Search for the cell housing the specified text and yield its [x, y] center coordinate. 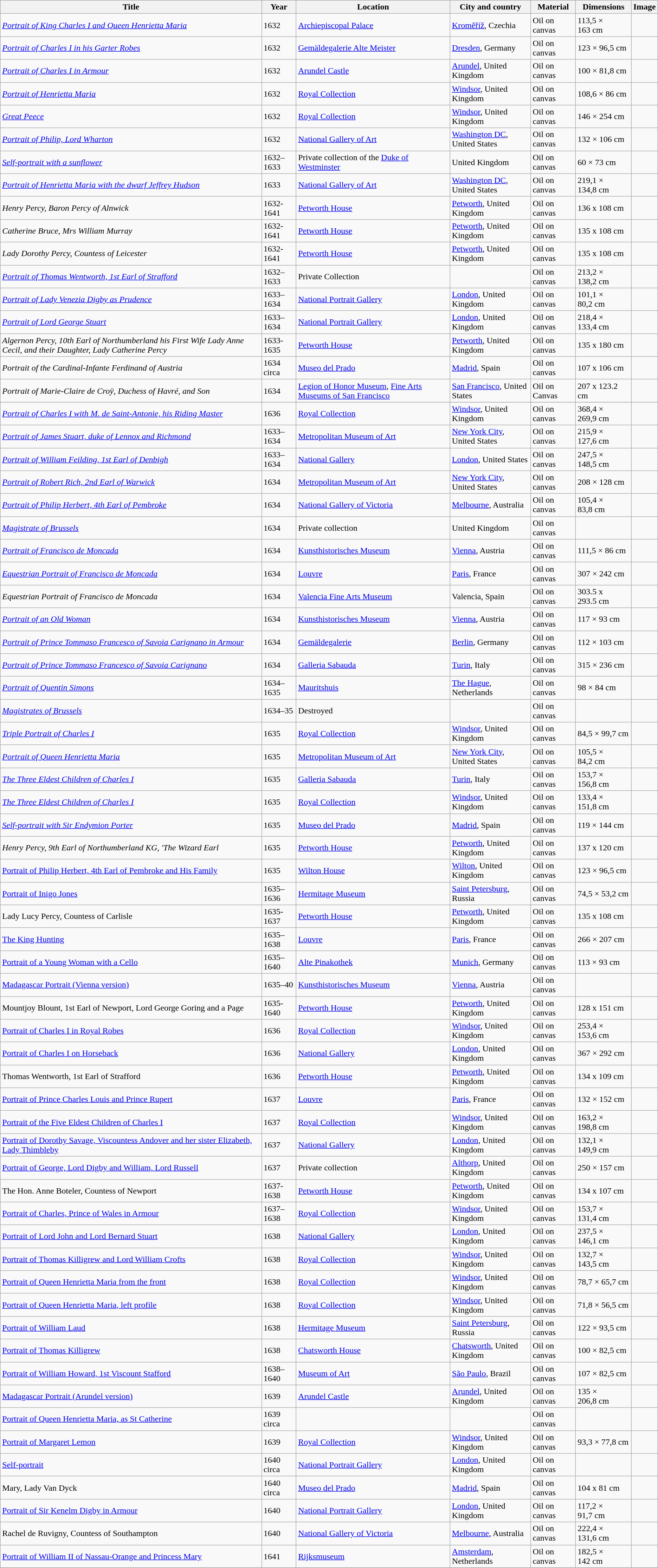
122 × 93,5 cm [604, 1328]
Museum of Art [373, 1373]
Portrait of Thomas Killigrew and Lord William Crofts [131, 1259]
253,4 × 153,6 cm [604, 1031]
Portrait of Charles I in Royal Robes [131, 1031]
104 x 81 cm [604, 1488]
247,5 × 148,5 cm [604, 459]
Portrait of George, Lord Digby and William, Lord Russell [131, 1168]
218,4 × 133,4 cm [604, 322]
1635-1637 [279, 916]
Portrait of Queen Henrietta Maria, left profile [131, 1305]
Rachel de Ruvigny, Countess of Southampton [131, 1534]
71,8 × 56,5 cm [604, 1305]
Mary, Lady Van Dyck [131, 1488]
250 × 157 cm [604, 1168]
132 × 106 cm [604, 139]
San Francisco, United States [490, 391]
128 x 151 cm [604, 1007]
Portrait of James Stuart, duke of Lennox and Richmond [131, 436]
1633-1635 [279, 345]
105,5 × 84,2 cm [604, 757]
Valencia Fine Arts Museum [373, 596]
133,4 × 151,8 cm [604, 802]
132 × 152 cm [604, 1099]
1635-1640 [279, 1007]
1635–40 [279, 985]
1634 circa [279, 368]
Portrait of Margaret Lemon [131, 1442]
Portrait of Henrietta Maria [131, 93]
Henry Percy, Baron Percy of Alnwick [131, 208]
Mountjoy Blount, 1st Earl of Newport, Lord George Goring and a Page [131, 1007]
303.5 x 293.5 cm [604, 596]
Portrait of Charles I in his Garter Robes [131, 48]
Gemäldegalerie Alte Meister [373, 48]
City and country [490, 7]
Portrait of Inigo Jones [131, 894]
Portrait of Philip Herbert, 4th Earl of Pembroke and His Family [131, 870]
Dresden, Germany [490, 48]
108,6 × 86 cm [604, 93]
Rijksmuseum [373, 1556]
1637–1638 [279, 1213]
222,4 × 131,6 cm [604, 1534]
207 x 123.2 cm [604, 391]
Portrait of Philip, Lord Wharton [131, 139]
Althorp, United Kingdom [490, 1168]
Portrait of William Feilding, 1st Earl of Denbigh [131, 459]
Portrait of Thomas Killigrew [131, 1350]
Portrait of Philip Herbert, 4th Earl of Pembroke [131, 505]
Portrait of an Old Woman [131, 619]
São Paulo, Brazil [490, 1373]
Gemäldegalerie [373, 642]
146 × 254 cm [604, 117]
101,1 × 80,2 cm [604, 299]
1633 [279, 185]
Portrait of Charles, Prince of Wales in Armour [131, 1213]
Portrait of Lord George Stuart [131, 322]
Portrait of the Cardinal-Infante Ferdinand of Austria [131, 368]
Berlin, Germany [490, 642]
182,5 × 142 cm [604, 1556]
Oil on Canvas [553, 391]
Legion of Honor Museum, Fine Arts Museums of San Francisco [373, 391]
1638–1640 [279, 1373]
Great Peece [131, 117]
Location [373, 7]
107 × 82,5 cm [604, 1373]
315 × 236 cm [604, 665]
Archiepiscopal Palace [373, 25]
84,5 × 99,7 cm [604, 733]
1635–1636 [279, 894]
367 × 292 cm [604, 1054]
Private Collection [373, 276]
Portrait of Quentin Simons [131, 688]
Wilton, United Kingdom [490, 870]
Alte Pinakothek [373, 962]
Valencia, Spain [490, 596]
153,7 × 156,8 cm [604, 779]
Dimensions [604, 7]
Portrait of Charles I in Armour [131, 71]
Private collection of the Duke of Westminster [373, 162]
208 × 128 cm [604, 482]
Mauritshuis [373, 688]
The Hon. Anne Boteler, Countess of Newport [131, 1191]
Portrait of King Charles I and Queen Henrietta Maria [131, 25]
Portrait of Prince Charles Louis and Prince Rupert [131, 1099]
Wilton House [373, 870]
134 x 107 cm [604, 1191]
Thomas Wentworth, 1st Earl of Strafford [131, 1076]
Catherine Bruce, Mrs William Murray [131, 230]
Title [131, 7]
Portrait of Marie-Claire de Croÿ, Duchess of Havré, and Son [131, 391]
Portrait of William Laud [131, 1328]
Chatsworth House [373, 1350]
Portrait of William II of Nassau-Orange and Princess Mary [131, 1556]
Portrait of a Young Woman with a Cello [131, 962]
Material [553, 7]
Triple Portrait of Charles I [131, 733]
Portrait of Sir Kenelm Digby in Armour [131, 1510]
London, United States [490, 459]
219,1 × 134,8 cm [604, 185]
117 × 93 cm [604, 619]
237,5 × 146,1 cm [604, 1236]
Portrait of Queen Henrietta Maria, as St Catherine [131, 1419]
100 × 82,5 cm [604, 1350]
1639 circa [279, 1419]
Image [645, 7]
Amsterdam, Netherlands [490, 1556]
Portrait of Robert Rich, 2nd Earl of Warwick [131, 482]
136 x 108 cm [604, 208]
Destroyed [373, 711]
134 x 109 cm [604, 1076]
1635–1638 [279, 939]
Kroměříž, Czechia [490, 25]
368,4 × 269,9 cm [604, 414]
Self-portrait [131, 1465]
Portrait of Thomas Wentworth, 1st Earl of Strafford [131, 276]
Portrait of Henrietta Maria with the dwarf Jeffrey Hudson [131, 185]
The Hague, Netherlands [490, 688]
Munich, Germany [490, 962]
Portrait of Queen Henrietta Maria from the front [131, 1282]
153,7 × 131,4 cm [604, 1213]
112 × 103 cm [604, 642]
Portrait of Lady Venezia Digby as Prudence [131, 299]
Portrait of Francisco de Moncada [131, 551]
1634–35 [279, 711]
107 x 106 cm [604, 368]
Portrait of Prince Tommaso Francesco of Savoia Carignano in Armour [131, 642]
Portrait of William Howard, 1st Viscount Stafford [131, 1373]
137 x 120 cm [604, 848]
Year [279, 7]
1635–1640 [279, 962]
1641 [279, 1556]
78,7 × 65,7 cm [604, 1282]
Magistrate of Brussels [131, 528]
Self-portrait with a sunflower [131, 162]
213,2 × 138,2 cm [604, 276]
Portrait of Dorothy Savage, Viscountess Andover and her sister Elizabeth, Lady Thimbleby [131, 1145]
119 × 144 cm [604, 825]
Madagascar Portrait (Arundel version) [131, 1397]
266 × 207 cm [604, 939]
100 × 81,8 cm [604, 71]
Madagascar Portrait (Vienna version) [131, 985]
132,1 × 149,9 cm [604, 1145]
Portrait of Prince Tommaso Francesco of Savoia Carignano [131, 665]
163,2 × 198,8 cm [604, 1122]
Lady Dorothy Percy, Countess of Leicester [131, 254]
98 × 84 cm [604, 688]
74,5 × 53,2 cm [604, 894]
1634–1635 [279, 688]
132,7 × 143,5 cm [604, 1259]
Portrait of Charles I with M. de Saint-Antonie, his Riding Master [131, 414]
307 × 242 cm [604, 573]
113,5 × 163 cm [604, 25]
113 × 93 cm [604, 962]
135 × 206,8 cm [604, 1397]
Self-portrait with Sir Endymion Porter [131, 825]
111,5 × 86 cm [604, 551]
Portrait of Queen Henrietta Maria [131, 757]
105,4 × 83,8 cm [604, 505]
Portrait of Lord John and Lord Bernard Stuart [131, 1236]
Lady Lucy Percy, Countess of Carlisle [131, 916]
60 × 73 cm [604, 162]
The King Hunting [131, 939]
135 x 180 cm [604, 345]
1637-1638 [279, 1191]
117,2 × 91,7 cm [604, 1510]
215,9 × 127,6 cm [604, 436]
Chatsworth, United Kingdom [490, 1350]
Magistrates of Brussels [131, 711]
Algernon Percy, 10th Earl of Northumberland his First Wife Lady Anne Cecil, and their Daughter, Lady Catherine Percy [131, 345]
Henry Percy, 9th Earl of Northumberland KG, 'The Wizard Earl [131, 848]
93,3 × 77,8 cm [604, 1442]
Portrait of Charles I on Horseback [131, 1054]
Portrait of the Five Eldest Children of Charles I [131, 1122]
